Return (x, y) of the center of cell containing provided text 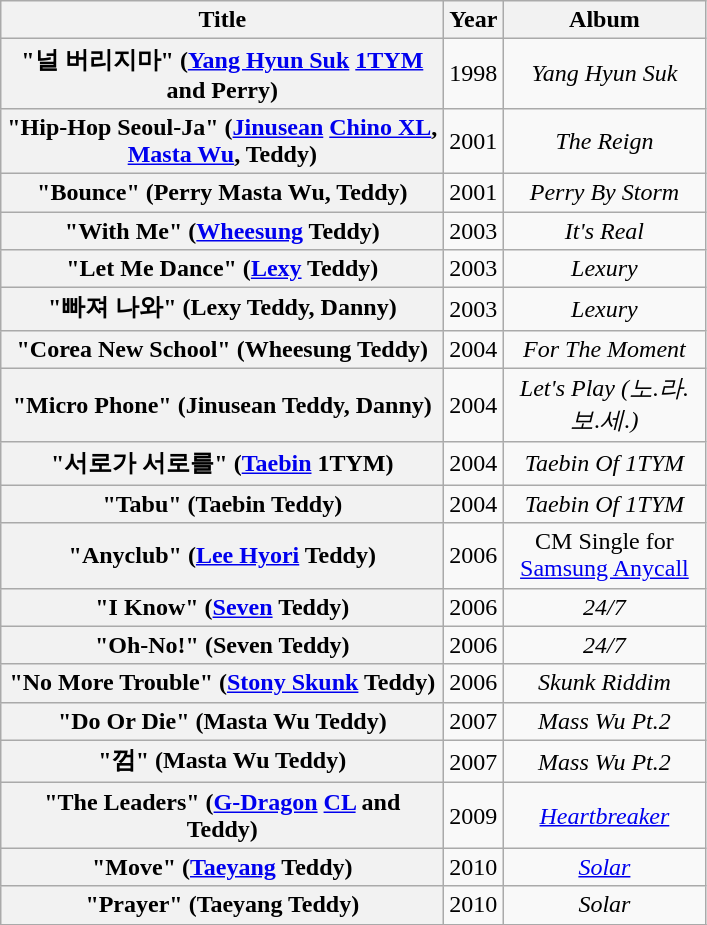
"Micro Phone" (Jinusean Teddy, Danny) (222, 405)
"Do Or Die" (Masta Wu Teddy) (222, 721)
1998 (474, 74)
"Anyclub" (Lee Hyori Teddy) (222, 556)
For The Moment (604, 349)
"널 버리지마" (Yang Hyun Suk 1TYM and Perry) (222, 74)
"Bounce" (Perry Masta Wu, Teddy) (222, 192)
"Oh-No!" (Seven Teddy) (222, 645)
"Prayer" (Taeyang Teddy) (222, 905)
Skunk Riddim (604, 683)
"I Know" (Seven Teddy) (222, 607)
The Reign (604, 140)
"Let Me Dance" (Lexy Teddy) (222, 269)
2009 (474, 816)
"서로가 서로를" (Taebin 1TYM) (222, 464)
"The Leaders" (G-Dragon CL and Teddy) (222, 816)
It's Real (604, 231)
"Move" (Taeyang Teddy) (222, 867)
Let's Play (노.라.보.세.) (604, 405)
"껌" (Masta Wu Teddy) (222, 762)
Heartbreaker (604, 816)
"빠져 나와" (Lexy Teddy, Danny) (222, 310)
"No More Trouble" (Stony Skunk Teddy) (222, 683)
Year (474, 20)
Perry By Storm (604, 192)
Album (604, 20)
"With Me" (Wheesung Teddy) (222, 231)
"Tabu" (Taebin Teddy) (222, 504)
Yang Hyun Suk (604, 74)
"Hip-Hop Seoul-Ja" (Jinusean Chino XL, Masta Wu, Teddy) (222, 140)
"Corea New School" (Wheesung Teddy) (222, 349)
Title (222, 20)
CM Single for Samsung Anycall (604, 556)
